Output the (X, Y) coordinate of the center of the cell containing the given text.  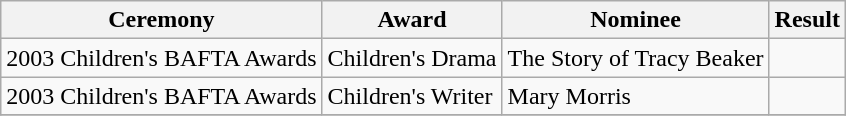
Nominee (636, 20)
The Story of Tracy Beaker (636, 58)
Ceremony (162, 20)
Award (412, 20)
Result (807, 20)
Children's Drama (412, 58)
Children's Writer (412, 96)
Mary Morris (636, 96)
